Return [x, y] of the center of cell containing provided text 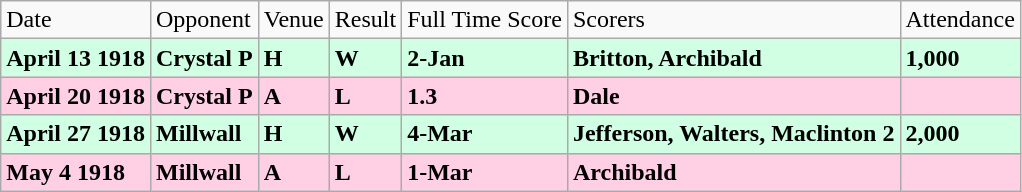
2-Jan [485, 58]
Archibald [734, 172]
April 13 1918 [76, 58]
Full Time Score [485, 20]
April 27 1918 [76, 134]
1-Mar [485, 172]
April 20 1918 [76, 96]
2,000 [960, 134]
Venue [294, 20]
4-Mar [485, 134]
Jefferson, Walters, Maclinton 2 [734, 134]
Scorers [734, 20]
1.3 [485, 96]
Dale [734, 96]
May 4 1918 [76, 172]
Britton, Archibald [734, 58]
Attendance [960, 20]
Result [365, 20]
Date [76, 20]
Opponent [204, 20]
1,000 [960, 58]
